Find where the given text appears and provide that cell's center as [x, y] coordinate. 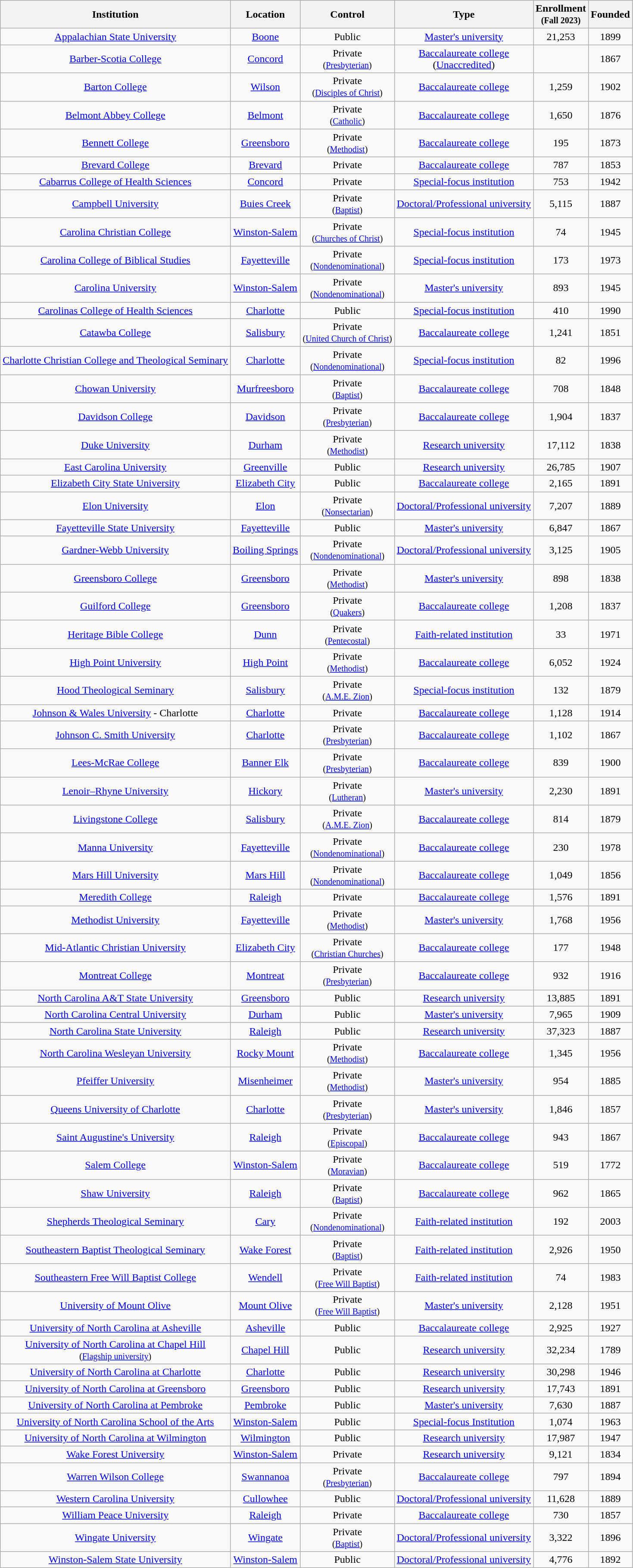
7,630 [561, 1405]
1,576 [561, 897]
932 [561, 975]
Elon University [115, 505]
North Carolina A&T State University [115, 998]
26,785 [561, 467]
Private(United Church of Christ) [347, 333]
Founded [611, 15]
Charlotte Christian College and Theological Seminary [115, 361]
1900 [611, 763]
30,298 [561, 1372]
Salem College [115, 1165]
Southeastern Free Will Baptist College [115, 1277]
Private(Moravian) [347, 1165]
1865 [611, 1194]
Lees-McRae College [115, 763]
Wake Forest [265, 1250]
North Carolina State University [115, 1031]
Hickory [265, 791]
Johnson C. Smith University [115, 735]
Manna University [115, 847]
1996 [611, 361]
1907 [611, 467]
Cary [265, 1221]
Cabarrus College of Health Sciences [115, 182]
1951 [611, 1306]
Chowan University [115, 389]
Rocky Mount [265, 1053]
Dunn [265, 634]
Control [347, 15]
Heritage Bible College [115, 634]
195 [561, 143]
1971 [611, 634]
2,128 [561, 1306]
Livingstone College [115, 819]
1948 [611, 948]
Duke University [115, 445]
Institution [115, 15]
Wake Forest University [115, 1454]
Mars Hill [265, 875]
University of North Carolina at Greensboro [115, 1389]
839 [561, 763]
Chapel Hill [265, 1350]
Type [464, 15]
Brevard College [115, 165]
1916 [611, 975]
Johnson & Wales University - Charlotte [115, 713]
33 [561, 634]
Buies Creek [265, 204]
1789 [611, 1350]
Boone [265, 37]
17,112 [561, 445]
1914 [611, 713]
2,230 [561, 791]
9,121 [561, 1454]
3,322 [561, 1538]
1894 [611, 1477]
High Point [265, 662]
11,628 [561, 1499]
17,743 [561, 1389]
1973 [611, 260]
Warren Wilson College [115, 1477]
Shaw University [115, 1194]
Boiling Springs [265, 550]
192 [561, 1221]
230 [561, 847]
Private(Churches of Christ) [347, 232]
Montreat College [115, 975]
1853 [611, 165]
University of North Carolina School of the Arts [115, 1421]
1990 [611, 310]
Wingate University [115, 1538]
1978 [611, 847]
1950 [611, 1250]
Winston-Salem State University [115, 1560]
University of North Carolina at Chapel Hill(Flagship university) [115, 1350]
132 [561, 690]
University of North Carolina at Charlotte [115, 1372]
Private(Nonsectarian) [347, 505]
177 [561, 948]
1927 [611, 1328]
Private(Lutheran) [347, 791]
1876 [611, 115]
Appalachian State University [115, 37]
708 [561, 389]
4,776 [561, 1560]
1,846 [561, 1109]
Meredith College [115, 897]
University of North Carolina at Asheville [115, 1328]
1,102 [561, 735]
1909 [611, 1014]
Private(Christian Churches) [347, 948]
Mid-Atlantic Christian University [115, 948]
Brevard [265, 165]
Elon [265, 505]
2,926 [561, 1250]
1,650 [561, 115]
Private(Quakers) [347, 606]
1983 [611, 1277]
Pembroke [265, 1405]
Misenheimer [265, 1081]
519 [561, 1165]
Mount Olive [265, 1306]
Barber-Scotia College [115, 59]
1,074 [561, 1421]
82 [561, 361]
6,052 [561, 662]
Hood Theological Seminary [115, 690]
Saint Augustine's University [115, 1138]
898 [561, 578]
1,049 [561, 875]
410 [561, 310]
Lenoir–Rhyne University [115, 791]
Wilmington [265, 1438]
1905 [611, 550]
Davidson [265, 417]
1896 [611, 1538]
1892 [611, 1560]
Wilson [265, 87]
Belmont Abbey College [115, 115]
1,128 [561, 713]
1,904 [561, 417]
1899 [611, 37]
Gardner-Webb University [115, 550]
2003 [611, 1221]
Private(Episcopal) [347, 1138]
Belmont [265, 115]
1946 [611, 1372]
Pfeiffer University [115, 1081]
Mars Hill University [115, 875]
Carolinas College of Health Sciences [115, 310]
954 [561, 1081]
High Point University [115, 662]
1,259 [561, 87]
1,345 [561, 1053]
5,115 [561, 204]
1772 [611, 1165]
Campbell University [115, 204]
Greensboro College [115, 578]
1902 [611, 87]
730 [561, 1515]
Carolina University [115, 288]
Special-focus Institution [464, 1421]
Enrollment(Fall 2023) [561, 15]
814 [561, 819]
13,885 [561, 998]
2,165 [561, 483]
Wingate [265, 1538]
32,234 [561, 1350]
1834 [611, 1454]
Greenville [265, 467]
753 [561, 182]
1942 [611, 182]
943 [561, 1138]
Elizabeth City State University [115, 483]
1848 [611, 389]
7,965 [561, 1014]
North Carolina Wesleyan University [115, 1053]
Western Carolina University [115, 1499]
Private(Catholic) [347, 115]
797 [561, 1477]
William Peace University [115, 1515]
37,323 [561, 1031]
3,125 [561, 550]
Barton College [115, 87]
Catawba College [115, 333]
Asheville [265, 1328]
17,987 [561, 1438]
1873 [611, 143]
Baccalaureate college(Unaccredited) [464, 59]
1851 [611, 333]
1,241 [561, 333]
University of North Carolina at Pembroke [115, 1405]
7,207 [561, 505]
1947 [611, 1438]
Guilford College [115, 606]
Methodist University [115, 919]
Southeastern Baptist Theological Seminary [115, 1250]
1885 [611, 1081]
Private(Pentecostal) [347, 634]
Carolina College of Biblical Studies [115, 260]
East Carolina University [115, 467]
Davidson College [115, 417]
21,253 [561, 37]
Cullowhee [265, 1499]
1856 [611, 875]
1963 [611, 1421]
Banner Elk [265, 763]
1,208 [561, 606]
University of Mount Olive [115, 1306]
North Carolina Central University [115, 1014]
Carolina Christian College [115, 232]
Bennett College [115, 143]
893 [561, 288]
6,847 [561, 528]
Fayetteville State University [115, 528]
Swannanoa [265, 1477]
University of North Carolina at Wilmington [115, 1438]
Murfreesboro [265, 389]
962 [561, 1194]
Location [265, 15]
2,925 [561, 1328]
Montreat [265, 975]
Shepherds Theological Seminary [115, 1221]
173 [561, 260]
1,768 [561, 919]
Private(Disciples of Christ) [347, 87]
1924 [611, 662]
787 [561, 165]
Queens University of Charlotte [115, 1109]
Wendell [265, 1277]
